Capture the cell that displays the provided text and extract its [x, y] central coordinate. 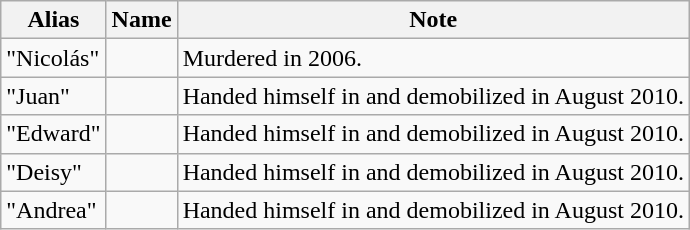
"Edward" [54, 134]
"Deisy" [54, 172]
Name [142, 20]
Alias [54, 20]
"Nicolás" [54, 58]
"Andrea" [54, 210]
"Juan" [54, 96]
Note [433, 20]
Murdered in 2006. [433, 58]
